Scan for the cell matching the given text and deliver its (X, Y) coordinate at center. 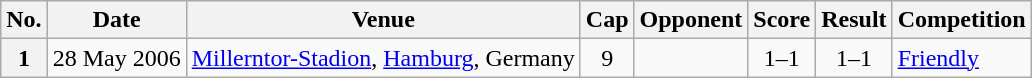
Venue (383, 20)
Date (116, 20)
Competition (962, 20)
Score (782, 20)
1 (24, 58)
9 (607, 58)
Result (854, 20)
Cap (607, 20)
Opponent (691, 20)
Millerntor-Stadion, Hamburg, Germany (383, 58)
28 May 2006 (116, 58)
Friendly (962, 58)
No. (24, 20)
